Identify which cell holds the provided text, then report its [x, y] central coordinate. 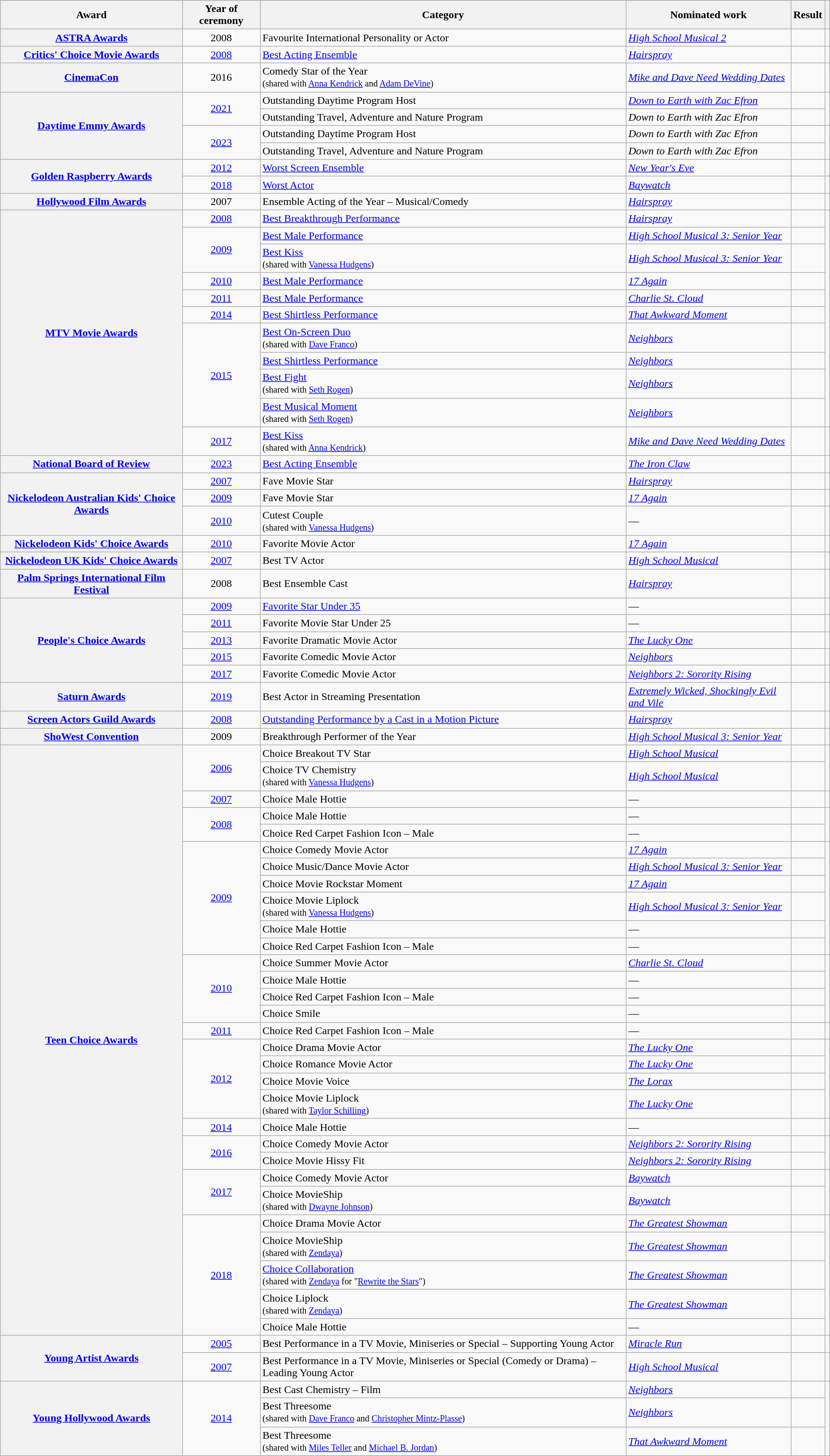
Award [91, 15]
Daytime Emmy Awards [91, 126]
Teen Choice Awards [91, 1040]
Best Threesome(shared with Dave Franco and Christopher Mintz-Plasse) [443, 1413]
The Iron Claw [709, 464]
Choice TV Chemistry(shared with Vanessa Hudgens) [443, 776]
Favourite International Personality or Actor [443, 38]
Best Breakthrough Performance [443, 218]
Category [443, 15]
Palm Springs International Film Festival [91, 583]
Golden Raspberry Awards [91, 176]
Favorite Movie Star Under 25 [443, 623]
Choice MovieShip(shared with Zendaya) [443, 1247]
Choice Romance Movie Actor [443, 1064]
Critics' Choice Movie Awards [91, 55]
Choice MovieShip(shared with Dwayne Johnson) [443, 1200]
Best TV Actor [443, 560]
ShoWest Convention [91, 736]
Nickelodeon Kids' Choice Awards [91, 543]
Nickelodeon UK Kids' Choice Awards [91, 560]
Extremely Wicked, Shockingly Evil and Vile [709, 697]
Choice Movie Liplock(shared with Vanessa Hudgens) [443, 907]
Hollywood Film Awards [91, 201]
Best Fight(shared with Seth Rogen) [443, 383]
Worst Screen Ensemble [443, 168]
Best Performance in a TV Movie, Miniseries or Special – Supporting Young Actor [443, 1344]
Choice Collaboration(shared with Zendaya for "Rewrite the Stars") [443, 1275]
Worst Actor [443, 185]
Young Hollywood Awards [91, 1418]
Best Performance in a TV Movie, Miniseries or Special (Comedy or Drama) – Leading Young Actor [443, 1366]
Screen Actors Guild Awards [91, 720]
Breakthrough Performer of the Year [443, 736]
2021 [221, 109]
Outstanding Performance by a Cast in a Motion Picture [443, 720]
Best Musical Moment(shared with Seth Rogen) [443, 413]
Choice Movie Voice [443, 1081]
Young Artist Awards [91, 1358]
Comedy Star of the Year(shared with Anna Kendrick and Adam DeVine) [443, 77]
Choice Liplock(shared with Zendaya) [443, 1304]
Year of ceremony [221, 15]
Favorite Star Under 35 [443, 606]
2019 [221, 697]
Saturn Awards [91, 697]
Choice Movie Liplock(shared with Taylor Schilling) [443, 1104]
Best On-Screen Duo(shared with Dave Franco) [443, 338]
The Lorax [709, 1081]
Choice Music/Dance Movie Actor [443, 866]
Favorite Movie Actor [443, 543]
2005 [221, 1344]
Miracle Run [709, 1344]
Best Kiss(shared with Anna Kendrick) [443, 441]
Nominated work [709, 15]
Best Kiss(shared with Vanessa Hudgens) [443, 258]
Choice Movie Hissy Fit [443, 1161]
Choice Summer Movie Actor [443, 963]
Ensemble Acting of the Year – Musical/Comedy [443, 201]
ASTRA Awards [91, 38]
Best Threesome(shared with Miles Teller and Michael B. Jordan) [443, 1441]
2006 [221, 767]
Best Cast Chemistry – Film [443, 1389]
Nickelodeon Australian Kids' Choice Awards [91, 504]
Favorite Dramatic Movie Actor [443, 640]
Result [808, 15]
New Year's Eve [709, 168]
Choice Smile [443, 1014]
Best Actor in Streaming Presentation [443, 697]
Cutest Couple(shared with Vanessa Hudgens) [443, 521]
Best Ensemble Cast [443, 583]
People's Choice Awards [91, 640]
MTV Movie Awards [91, 333]
CinemaCon [91, 77]
High School Musical 2 [709, 38]
2013 [221, 640]
Choice Movie Rockstar Moment [443, 883]
National Board of Review [91, 464]
Choice Breakout TV Star [443, 753]
